Scan for the cell matching the given text and deliver its (x, y) coordinate at center. 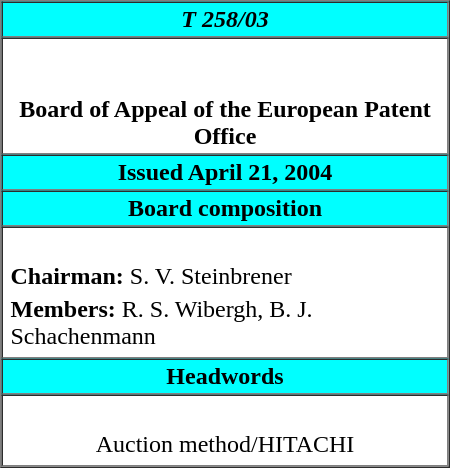
Headwords (226, 376)
Board of Appeal of the European Patent Office (226, 96)
Chairman: S. V. Steinbrener (225, 276)
Members: R. S. Wibergh, B. J. Schachenmann (225, 322)
T 258/03 (226, 20)
Board composition (226, 208)
Chairman: S. V. Steinbrener Members: R. S. Wibergh, B. J. Schachenmann (226, 292)
Issued April 21, 2004 (226, 172)
